Extract the (X, Y) coordinate from the center of the cell holding the provided text.  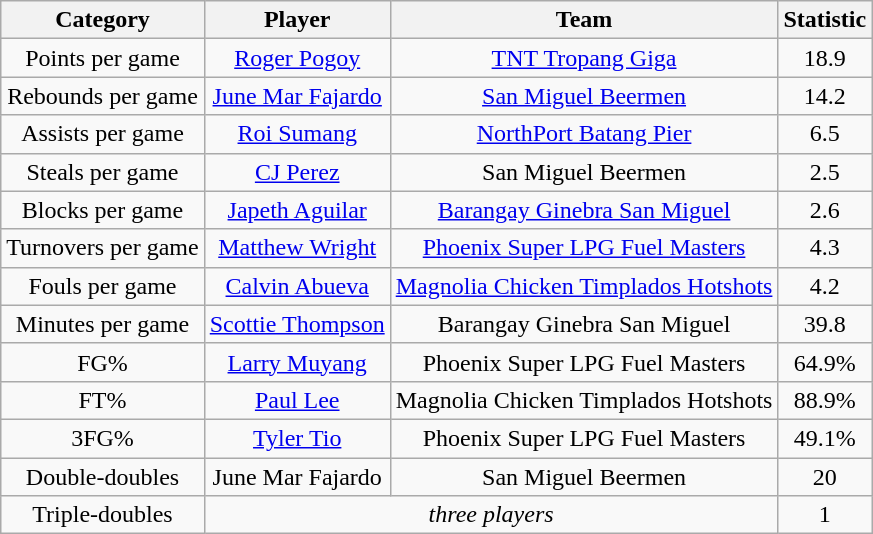
Category (102, 20)
20 (825, 477)
Blocks per game (102, 210)
Team (584, 20)
4.3 (825, 248)
Triple-doubles (102, 515)
4.2 (825, 286)
Player (297, 20)
three players (491, 515)
Minutes per game (102, 324)
FT% (102, 400)
NorthPort Batang Pier (584, 134)
Assists per game (102, 134)
6.5 (825, 134)
Calvin Abueva (297, 286)
Roger Pogoy (297, 58)
64.9% (825, 362)
Larry Muyang (297, 362)
FG% (102, 362)
Points per game (102, 58)
Tyler Tio (297, 438)
Matthew Wright (297, 248)
Statistic (825, 20)
TNT Tropang Giga (584, 58)
Turnovers per game (102, 248)
Steals per game (102, 172)
3FG% (102, 438)
Scottie Thompson (297, 324)
14.2 (825, 96)
1 (825, 515)
18.9 (825, 58)
39.8 (825, 324)
2.6 (825, 210)
2.5 (825, 172)
CJ Perez (297, 172)
Roi Sumang (297, 134)
Japeth Aguilar (297, 210)
Paul Lee (297, 400)
88.9% (825, 400)
Rebounds per game (102, 96)
Fouls per game (102, 286)
Double-doubles (102, 477)
49.1% (825, 438)
